Provide the [x, y] coordinate of the cell's center where the given text is located.  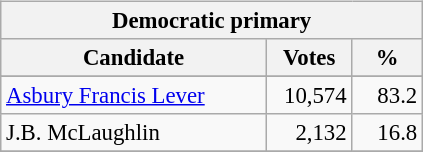
10,574 [309, 96]
Votes [309, 58]
2,132 [309, 133]
% [388, 58]
83.2 [388, 96]
Asbury Francis Lever [134, 96]
Democratic primary [212, 21]
J.B. McLaughlin [134, 133]
Candidate [134, 58]
16.8 [388, 133]
